Pinpoint the cell where the given text exists, returning its (x, y) midpoint coordinate. 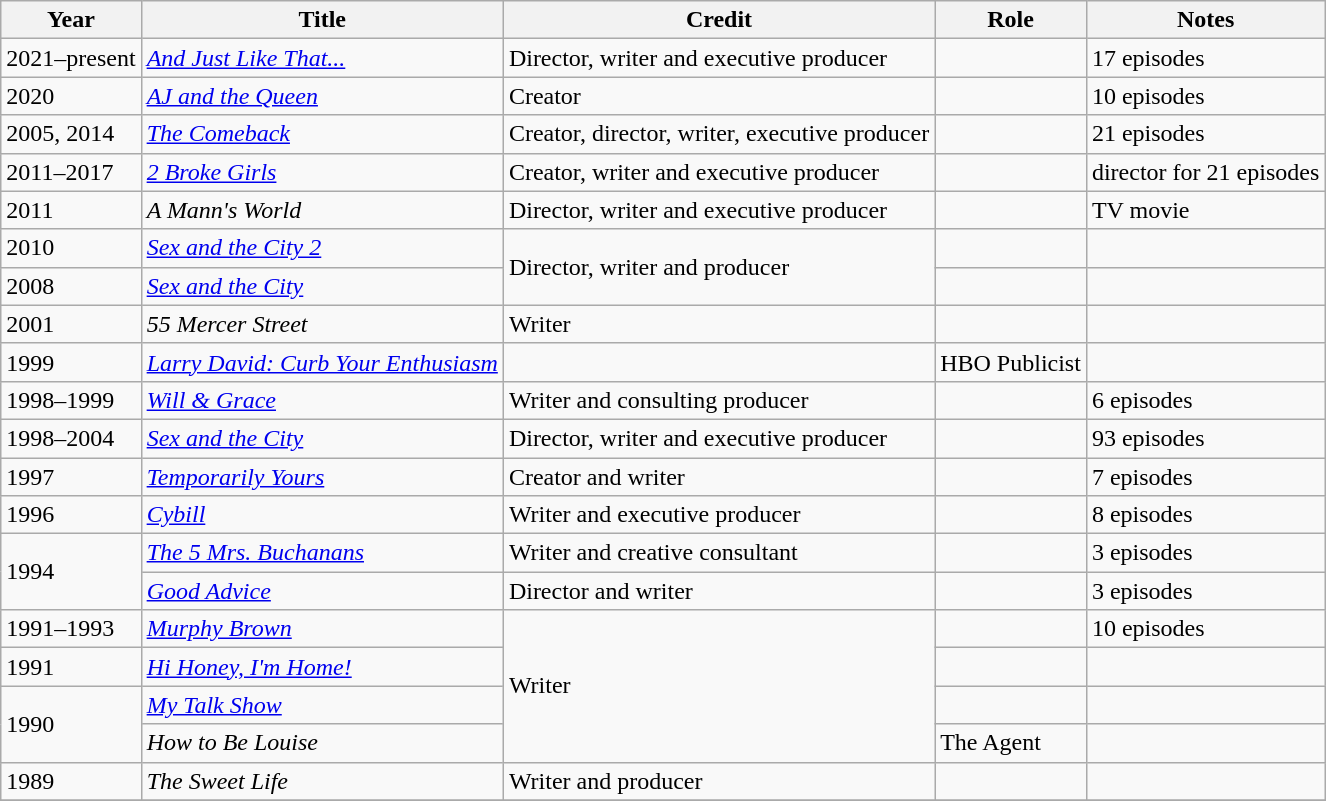
Hi Honey, I'm Home! (322, 667)
Role (1011, 20)
Larry David: Curb Your Enthusiasm (322, 362)
Murphy Brown (322, 629)
1996 (71, 515)
7 episodes (1205, 477)
1994 (71, 572)
Good Advice (322, 591)
1991 (71, 667)
How to Be Louise (322, 743)
Cybill (322, 515)
1998–1999 (71, 400)
21 episodes (1205, 134)
2011–2017 (71, 172)
Creator (718, 96)
1999 (71, 362)
Director and writer (718, 591)
Director, writer and producer (718, 267)
Writer and executive producer (718, 515)
Year (71, 20)
Notes (1205, 20)
2005, 2014 (71, 134)
1990 (71, 724)
Creator and writer (718, 477)
2011 (71, 210)
Will & Grace (322, 400)
Writer and producer (718, 781)
Writer and consulting producer (718, 400)
AJ and the Queen (322, 96)
Creator, writer and executive producer (718, 172)
TV movie (1205, 210)
HBO Publicist (1011, 362)
2020 (71, 96)
2010 (71, 248)
Sex and the City 2 (322, 248)
Writer and creative consultant (718, 553)
55 Mercer Street (322, 324)
My Talk Show (322, 705)
The 5 Mrs. Buchanans (322, 553)
2008 (71, 286)
The Comeback (322, 134)
2 Broke Girls (322, 172)
Credit (718, 20)
The Agent (1011, 743)
1998–2004 (71, 438)
1989 (71, 781)
Creator, director, writer, executive producer (718, 134)
8 episodes (1205, 515)
93 episodes (1205, 438)
A Mann's World (322, 210)
Title (322, 20)
Temporarily Yours (322, 477)
17 episodes (1205, 58)
1997 (71, 477)
1991–1993 (71, 629)
6 episodes (1205, 400)
And Just Like That... (322, 58)
The Sweet Life (322, 781)
director for 21 episodes (1205, 172)
2001 (71, 324)
2021–present (71, 58)
